Capture the cell that displays the provided text and extract its (X, Y) central coordinate. 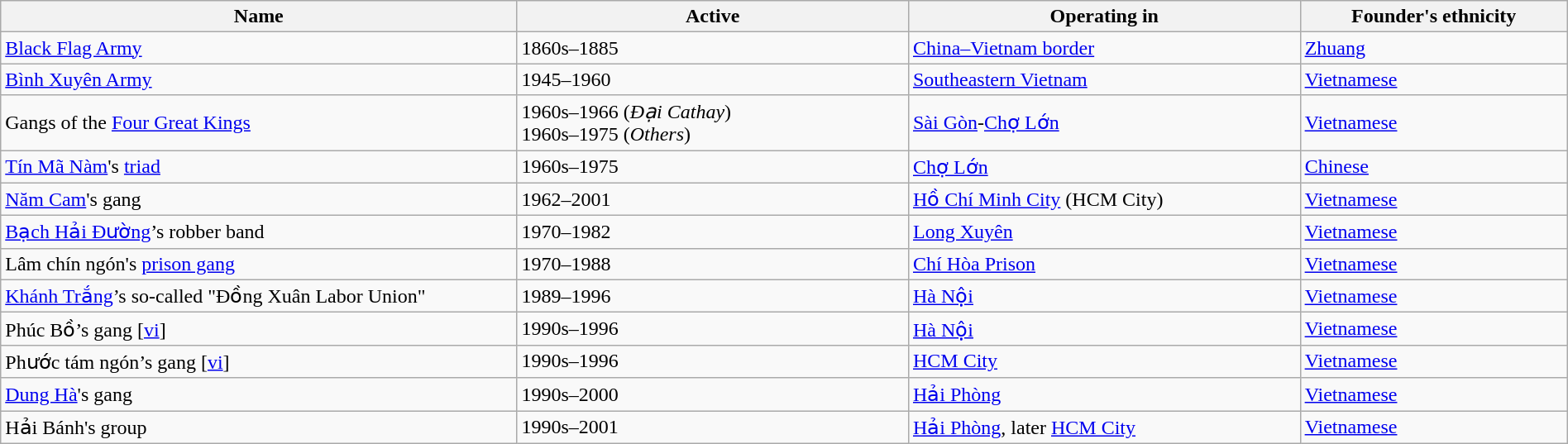
1945–1960 (713, 79)
Năm Cam's gang (259, 199)
Gangs of the Four Great Kings (259, 122)
Chợ Lớn (1104, 167)
Phước tám ngón’s gang [vi] (259, 361)
Chinese (1434, 167)
Khánh Trắng’s so-called "Đồng Xuân Labor Union" (259, 296)
HCM City (1104, 361)
Lâm chín ngón's prison gang (259, 264)
1962–2001 (713, 199)
Name (259, 17)
Bình Xuyên Army (259, 79)
Chí Hòa Prison (1104, 264)
1990s–2001 (713, 427)
1970–1988 (713, 264)
Active (713, 17)
1960s–1966 (Đại Cathay)1960s–1975 (Others) (713, 122)
1990s–2000 (713, 394)
Black Flag Army (259, 48)
1860s–1885 (713, 48)
1970–1982 (713, 232)
Phúc Bồ’s gang [vi] (259, 329)
Hải Phòng (1104, 394)
Dung Hà's gang (259, 394)
Long Xuyên (1104, 232)
Tín Mã Nàm's triad (259, 167)
Founder's ethnicity (1434, 17)
1989–1996 (713, 296)
Hải Phòng, later HCM City (1104, 427)
Operating in (1104, 17)
Zhuang (1434, 48)
Sài Gòn-Chợ Lớn (1104, 122)
1960s–1975 (713, 167)
Southeastern Vietnam (1104, 79)
China–Vietnam border (1104, 48)
Hải Bánh's group (259, 427)
Hồ Chí Minh City (HCM City) (1104, 199)
Bạch Hải Đường’s robber band (259, 232)
